Return [x, y] of the center of cell containing provided text 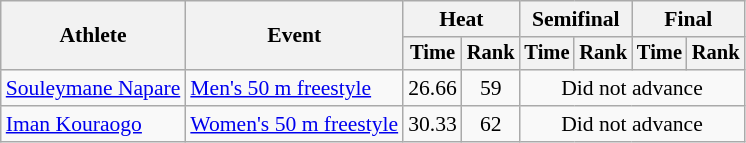
Men's 50 m freestyle [294, 88]
Final [688, 19]
Souleymane Napare [94, 88]
Iman Kouraogo [94, 124]
Athlete [94, 36]
26.66 [432, 88]
59 [491, 88]
62 [491, 124]
Event [294, 36]
Heat [461, 19]
30.33 [432, 124]
Women's 50 m freestyle [294, 124]
Semifinal [575, 19]
